From the cell containing the given text, extract its center point as (X, Y) coordinate. 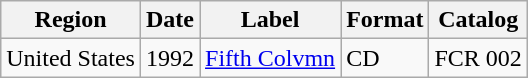
Label (270, 20)
Region (71, 20)
Catalog (478, 20)
United States (71, 58)
Date (170, 20)
FCR 002 (478, 58)
Format (385, 20)
CD (385, 58)
1992 (170, 58)
Fifth Colvmn (270, 58)
